Detect which cell encompasses the target text, then output its (X, Y) center coordinate. 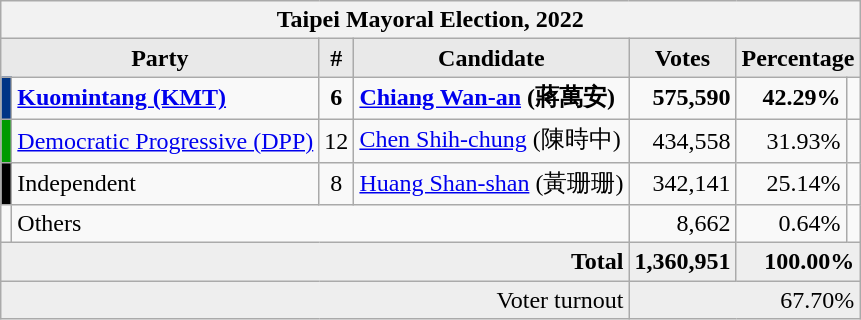
342,141 (682, 184)
31.93% (791, 140)
8 (336, 184)
6 (336, 98)
Chen Shih-chung (陳時中) (492, 140)
Huang Shan-shan (黃珊珊) (492, 184)
Percentage (798, 58)
8,662 (682, 224)
434,558 (682, 140)
575,590 (682, 98)
1,360,951 (682, 262)
Party (160, 58)
25.14% (791, 184)
Candidate (492, 58)
67.70% (744, 300)
Others (320, 224)
42.29% (791, 98)
Independent (166, 184)
# (336, 58)
Kuomintang (KMT) (166, 98)
100.00% (798, 262)
Voter turnout (315, 300)
Total (315, 262)
0.64% (791, 224)
Taipei Mayoral Election, 2022 (430, 20)
Votes (682, 58)
Chiang Wan-an (蔣萬安) (492, 98)
12 (336, 140)
Democratic Progressive (DPP) (166, 140)
